Identify which cell holds the provided text, then report its [x, y] central coordinate. 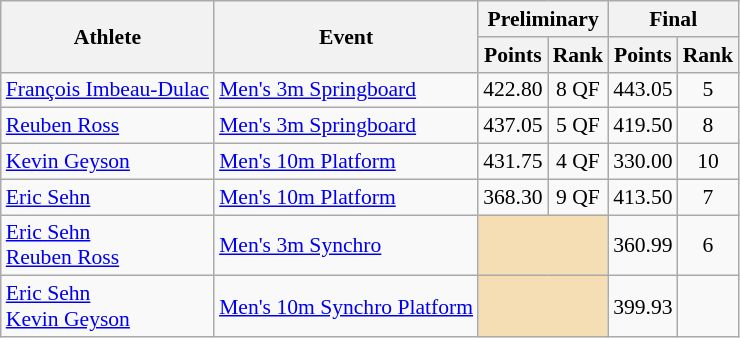
10 [708, 162]
437.05 [512, 126]
330.00 [642, 162]
431.75 [512, 162]
419.50 [642, 126]
Final [673, 19]
443.05 [642, 90]
Kevin Geyson [108, 162]
5 [708, 90]
9 QF [578, 197]
Athlete [108, 36]
Men's 10m Synchro Platform [346, 306]
8 QF [578, 90]
Eric SehnKevin Geyson [108, 306]
5 QF [578, 126]
422.80 [512, 90]
Eric Sehn [108, 197]
Event [346, 36]
368.30 [512, 197]
Reuben Ross [108, 126]
François Imbeau-Dulac [108, 90]
4 QF [578, 162]
Eric SehnReuben Ross [108, 246]
6 [708, 246]
8 [708, 126]
Preliminary [543, 19]
Men's 3m Synchro [346, 246]
399.93 [642, 306]
413.50 [642, 197]
360.99 [642, 246]
7 [708, 197]
